Output the (x, y) coordinate of the center of the cell containing the given text.  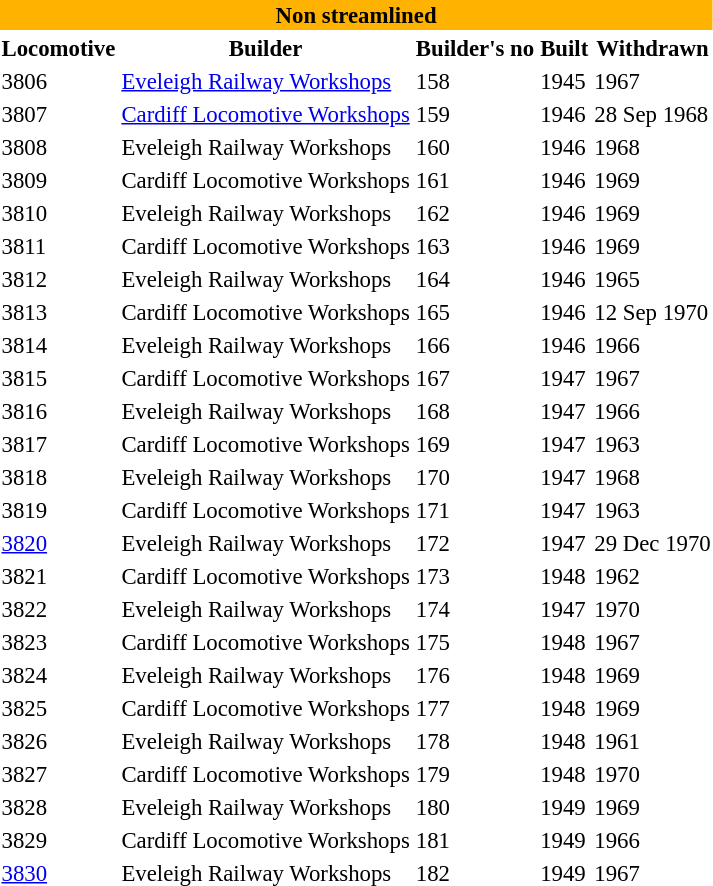
3826 (58, 741)
166 (474, 345)
3811 (58, 246)
1961 (652, 741)
173 (474, 576)
3814 (58, 345)
3816 (58, 411)
164 (474, 279)
158 (474, 81)
180 (474, 807)
175 (474, 642)
3823 (58, 642)
3809 (58, 180)
1965 (652, 279)
3820 (58, 543)
Locomotive (58, 48)
3812 (58, 279)
165 (474, 312)
29 Dec 1970 (652, 543)
177 (474, 708)
3818 (58, 477)
3825 (58, 708)
3813 (58, 312)
1962 (652, 576)
12 Sep 1970 (652, 312)
168 (474, 411)
174 (474, 609)
162 (474, 213)
160 (474, 147)
3827 (58, 774)
3808 (58, 147)
Built (564, 48)
3829 (58, 840)
178 (474, 741)
167 (474, 378)
Builder's no (474, 48)
3821 (58, 576)
Withdrawn (652, 48)
3817 (58, 444)
3822 (58, 609)
170 (474, 477)
159 (474, 114)
163 (474, 246)
176 (474, 675)
172 (474, 543)
3810 (58, 213)
171 (474, 510)
169 (474, 444)
1945 (564, 81)
3806 (58, 81)
Builder (266, 48)
3828 (58, 807)
179 (474, 774)
3815 (58, 378)
3824 (58, 675)
Non streamlined (356, 15)
161 (474, 180)
28 Sep 1968 (652, 114)
3819 (58, 510)
3807 (58, 114)
181 (474, 840)
